Scan for the cell matching the given text and deliver its [X, Y] coordinate at center. 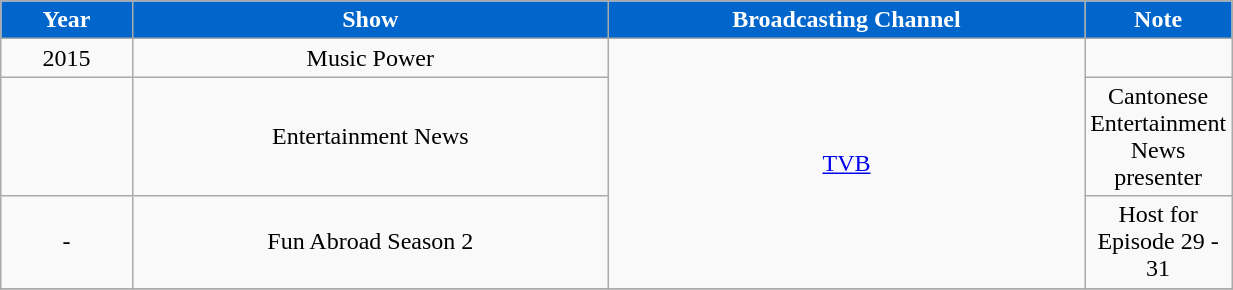
Note [1158, 20]
Show [370, 20]
Music Power [370, 58]
Fun Abroad Season 2 [370, 242]
- [66, 242]
Host for Episode 29 - 31 [1158, 242]
Cantonese Entertainment News presenter [1158, 136]
TVB [846, 164]
Entertainment News [370, 136]
2015 [66, 58]
Year [66, 20]
Broadcasting Channel [846, 20]
